Determine the (X, Y) coordinate at the center of the cell enclosing the given text.  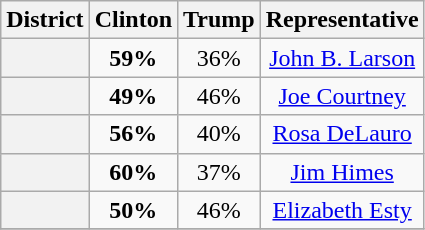
Clinton (133, 20)
50% (133, 210)
Rosa DeLauro (342, 134)
Jim Himes (342, 172)
40% (220, 134)
59% (133, 58)
60% (133, 172)
Joe Courtney (342, 96)
37% (220, 172)
Trump (220, 20)
36% (220, 58)
Elizabeth Esty (342, 210)
John B. Larson (342, 58)
49% (133, 96)
Representative (342, 20)
56% (133, 134)
District (45, 20)
